Determine the [x, y] coordinate at the center of the cell enclosing the given text.  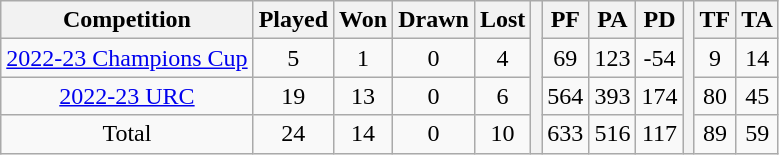
-54 [660, 58]
19 [293, 96]
TF [715, 20]
80 [715, 96]
2022-23 Champions Cup [127, 58]
59 [758, 134]
24 [293, 134]
TA [758, 20]
PA [612, 20]
4 [502, 58]
117 [660, 134]
393 [612, 96]
174 [660, 96]
Played [293, 20]
PF [566, 20]
Competition [127, 20]
45 [758, 96]
633 [566, 134]
123 [612, 58]
Won [364, 20]
1 [364, 58]
69 [566, 58]
89 [715, 134]
Lost [502, 20]
516 [612, 134]
13 [364, 96]
Drawn [434, 20]
564 [566, 96]
5 [293, 58]
6 [502, 96]
10 [502, 134]
Total [127, 134]
PD [660, 20]
9 [715, 58]
2022-23 URC [127, 96]
